Capture the cell that displays the provided text and extract its (x, y) central coordinate. 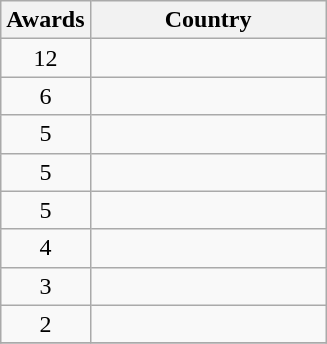
Country (208, 20)
4 (46, 248)
Awards (46, 20)
12 (46, 58)
2 (46, 324)
3 (46, 286)
6 (46, 96)
